Search for the cell housing the specified text and yield its (X, Y) center coordinate. 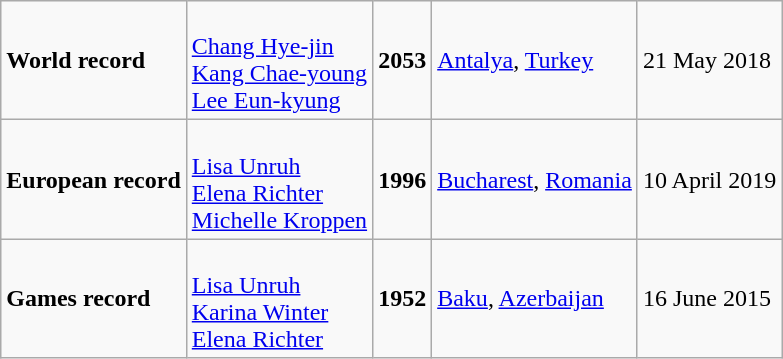
1996 (402, 180)
Lisa UnruhElena RichterMichelle Kroppen (279, 180)
16 June 2015 (709, 298)
2053 (402, 60)
10 April 2019 (709, 180)
21 May 2018 (709, 60)
Bucharest, Romania (535, 180)
Games record (94, 298)
Baku, Azerbaijan (535, 298)
1952 (402, 298)
European record (94, 180)
Lisa UnruhKarina WinterElena Richter (279, 298)
Chang Hye-jinKang Chae-youngLee Eun-kyung (279, 60)
Antalya, Turkey (535, 60)
World record (94, 60)
